Capture the cell that displays the provided text and extract its [X, Y] central coordinate. 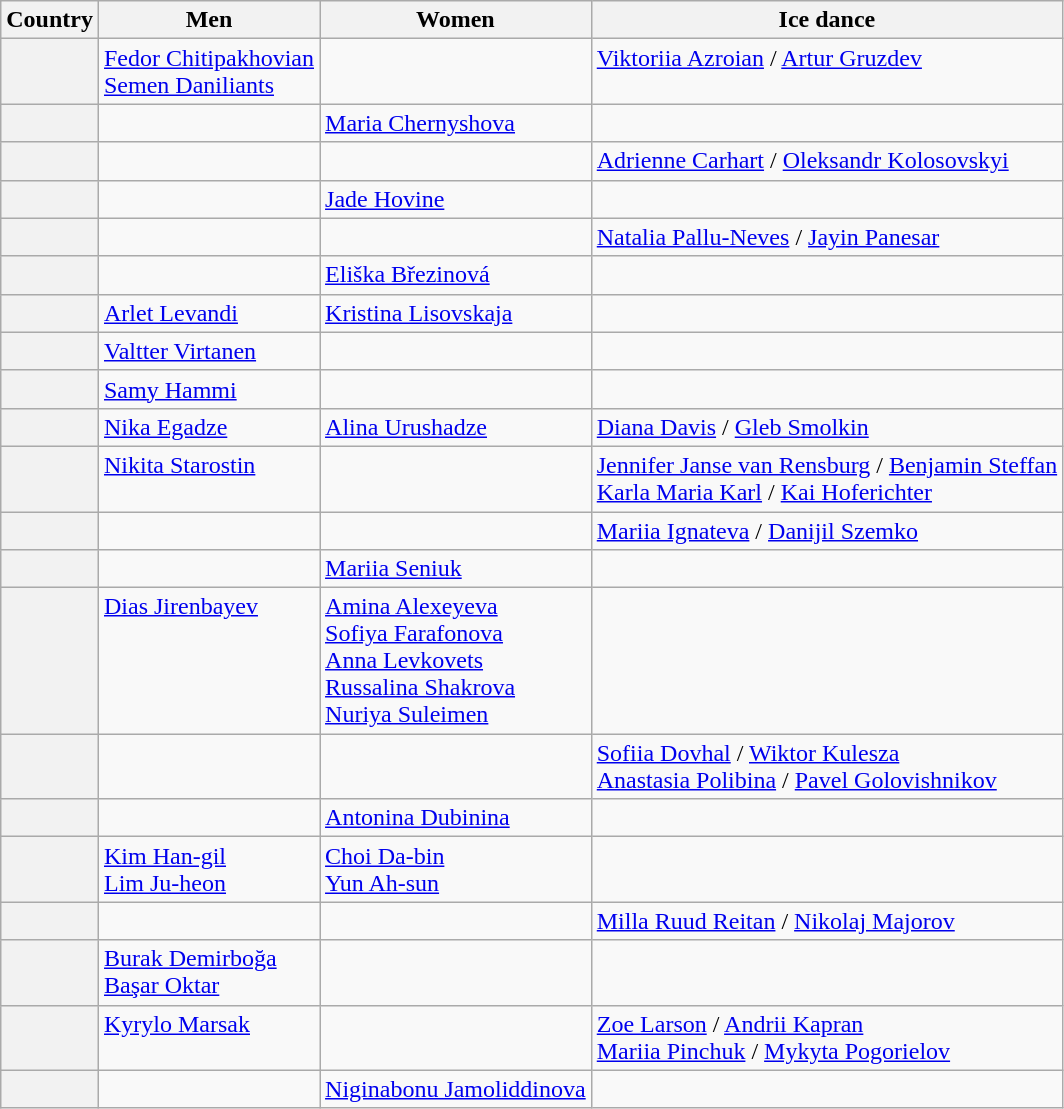
Zoe Larson / Andrii KapranMariia Pinchuk / Mykyta Pogorielov [826, 1038]
Mariia Seniuk [456, 569]
Dias Jirenbayev [208, 661]
Choi Da-binYun Ah-sun [456, 870]
Men [208, 20]
Arlet Levandi [208, 313]
Antonina Dubinina [456, 818]
Eliška Březinová [456, 275]
Alina Urushadze [456, 427]
Women [456, 20]
Amina AlexeyevaSofiya FarafonovaAnna LevkovetsRussalina ShakrovaNuriya Suleimen [456, 661]
Burak DemirboğaBaşar Oktar [208, 972]
Ice dance [826, 20]
Kim Han-gilLim Ju-heon [208, 870]
Milla Ruud Reitan / Nikolaj Majorov [826, 921]
Maria Chernyshova [456, 123]
Nikita Starostin [208, 478]
Natalia Pallu-Neves / Jayin Panesar [826, 237]
Valtter Virtanen [208, 351]
Niginabonu Jamoliddinova [456, 1089]
Kyrylo Marsak [208, 1038]
Fedor Chitipakhovian Semen Daniliants [208, 72]
Jade Hovine [456, 199]
Kristina Lisovskaja [456, 313]
Viktoriia Azroian / Artur Gruzdev [826, 72]
Sofiia Dovhal / Wiktor KuleszaAnastasia Polibina / Pavel Golovishnikov [826, 766]
Diana Davis / Gleb Smolkin [826, 427]
Nika Egadze [208, 427]
Country [50, 20]
Samy Hammi [208, 389]
Jennifer Janse van Rensburg / Benjamin SteffanKarla Maria Karl / Kai Hoferichter [826, 478]
Mariia Ignateva / Danijil Szemko [826, 531]
Adrienne Carhart / Oleksandr Kolosovskyi [826, 161]
